Return (x, y) of the center of cell containing provided text 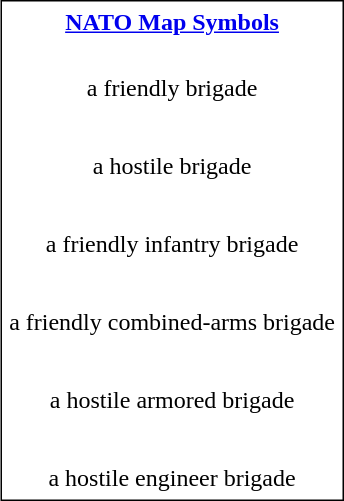
a hostile brigade (172, 166)
a friendly infantry brigade (172, 244)
a hostile engineer brigade (172, 478)
a hostile armored brigade (172, 400)
a friendly brigade (172, 88)
a friendly combined-arms brigade (172, 322)
NATO Map Symbols (172, 22)
